Capture the cell that displays the provided text and extract its [x, y] central coordinate. 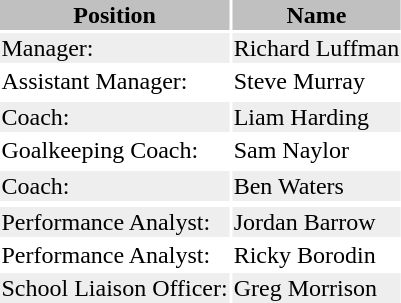
Name [316, 15]
Ben Waters [316, 186]
Sam Naylor [316, 150]
Richard Luffman [316, 48]
Manager: [114, 48]
Assistant Manager: [114, 81]
Liam Harding [316, 117]
Steve Murray [316, 81]
Goalkeeping Coach: [114, 150]
Ricky Borodin [316, 255]
Jordan Barrow [316, 222]
Greg Morrison [316, 288]
School Liaison Officer: [114, 288]
Position [114, 15]
